Extract the (X, Y) coordinate from the center of the cell holding the provided text.  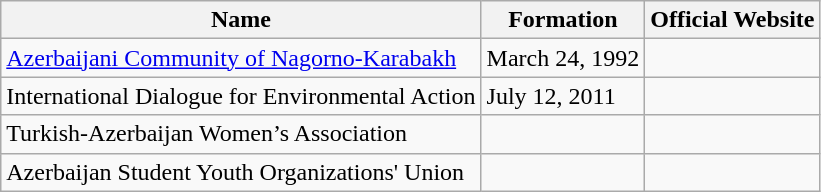
Formation (563, 20)
March 24, 1992 (563, 58)
Azerbaijani Community of Nagorno-Karabakh (241, 58)
Name (241, 20)
Azerbaijan Student Youth Organizations' Union (241, 172)
International Dialogue for Environmental Action (241, 96)
Official Website (732, 20)
Turkish-Azerbaijan Women’s Association (241, 134)
July 12, 2011 (563, 96)
